Determine the (x, y) coordinate at the center of the cell enclosing the given text.  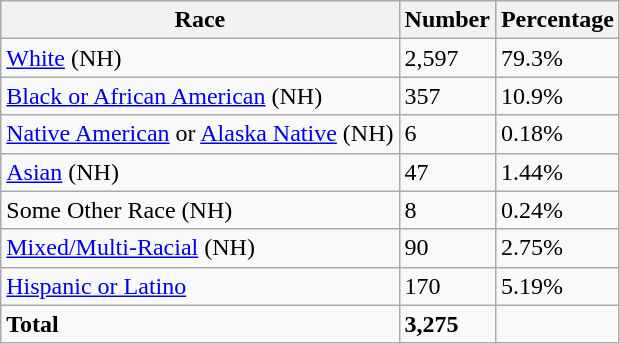
357 (447, 96)
79.3% (557, 58)
0.24% (557, 210)
90 (447, 248)
5.19% (557, 286)
White (NH) (200, 58)
10.9% (557, 96)
Number (447, 20)
Black or African American (NH) (200, 96)
2,597 (447, 58)
Mixed/Multi-Racial (NH) (200, 248)
Asian (NH) (200, 172)
2.75% (557, 248)
6 (447, 134)
0.18% (557, 134)
1.44% (557, 172)
Native American or Alaska Native (NH) (200, 134)
Some Other Race (NH) (200, 210)
Percentage (557, 20)
Hispanic or Latino (200, 286)
170 (447, 286)
8 (447, 210)
3,275 (447, 324)
Race (200, 20)
47 (447, 172)
Total (200, 324)
